Pinpoint the cell where the given text exists, returning its [X, Y] midpoint coordinate. 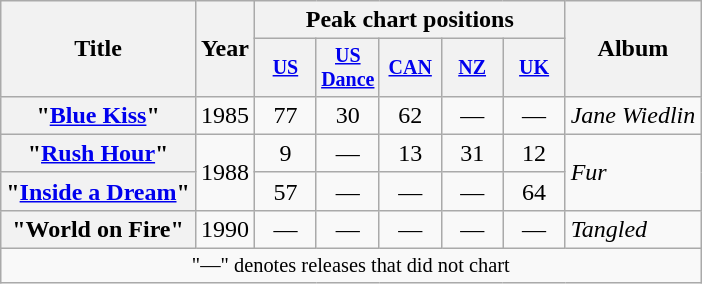
62 [410, 115]
NZ [472, 68]
Title [98, 49]
57 [285, 191]
1990 [224, 229]
1988 [224, 172]
30 [348, 115]
12 [534, 153]
13 [410, 153]
Year [224, 49]
Fur [633, 172]
"Blue Kiss" [98, 115]
Album [633, 49]
"World on Fire" [98, 229]
64 [534, 191]
CAN [410, 68]
US Dance [348, 68]
UK [534, 68]
"Rush Hour" [98, 153]
Tangled [633, 229]
Jane Wiedlin [633, 115]
"—" denotes releases that did not chart [351, 266]
9 [285, 153]
31 [472, 153]
77 [285, 115]
1985 [224, 115]
Peak chart positions [410, 20]
"Inside a Dream" [98, 191]
US [285, 68]
